Pinpoint the cell where the given text exists, returning its (X, Y) midpoint coordinate. 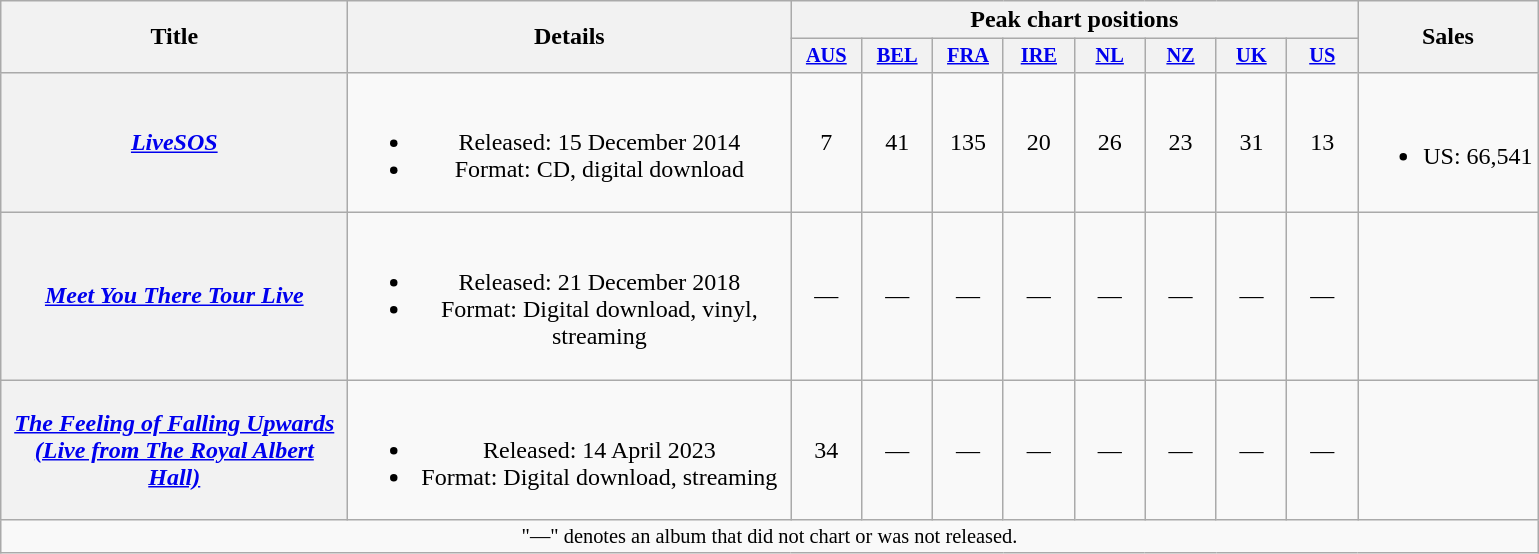
Released: 14 April 2023Format: Digital download, streaming (570, 450)
NL (1110, 56)
Peak chart positions (1074, 20)
Details (570, 37)
Title (174, 37)
NZ (1180, 56)
23 (1180, 142)
7 (826, 142)
20 (1038, 142)
31 (1252, 142)
UK (1252, 56)
IRE (1038, 56)
41 (898, 142)
LiveSOS (174, 142)
"—" denotes an album that did not chart or was not released. (770, 537)
Released: 15 December 2014Format: CD, digital download (570, 142)
135 (968, 142)
Sales (1448, 37)
Released: 21 December 2018Format: Digital download, vinyl, streaming (570, 296)
26 (1110, 142)
AUS (826, 56)
FRA (968, 56)
Meet You There Tour Live (174, 296)
BEL (898, 56)
US (1322, 56)
US: 66,541 (1448, 142)
13 (1322, 142)
The Feeling of Falling Upwards (Live from The Royal Albert Hall) (174, 450)
34 (826, 450)
